Detect which cell encompasses the target text, then output its [x, y] center coordinate. 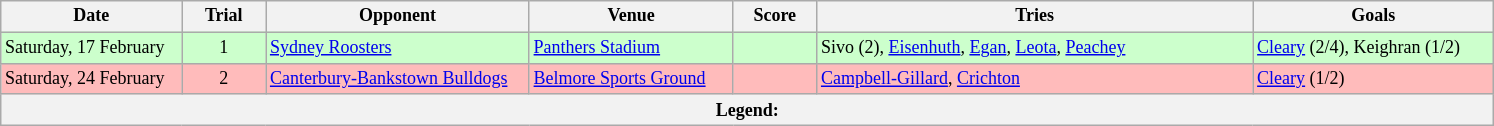
Cleary (1/2) [1374, 78]
Belmore Sports Ground [631, 78]
Campbell-Gillard, Crichton [1035, 78]
Opponent [398, 16]
Legend: [748, 110]
Sivo (2), Eisenhuth, Egan, Leota, Peachey [1035, 48]
Cleary (2/4), Keighran (1/2) [1374, 48]
Tries [1035, 16]
Saturday, 24 February [92, 78]
Score [775, 16]
Date [92, 16]
1 [224, 48]
2 [224, 78]
Saturday, 17 February [92, 48]
Sydney Roosters [398, 48]
Goals [1374, 16]
Panthers Stadium [631, 48]
Trial [224, 16]
Canterbury-Bankstown Bulldogs [398, 78]
Venue [631, 16]
